Scan for the cell matching the given text and deliver its [X, Y] coordinate at center. 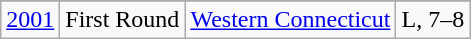
First Round [122, 20]
Western Connecticut [290, 20]
L, 7–8 [433, 20]
2001 [30, 20]
